From the cell containing the given text, extract its center point as (X, Y) coordinate. 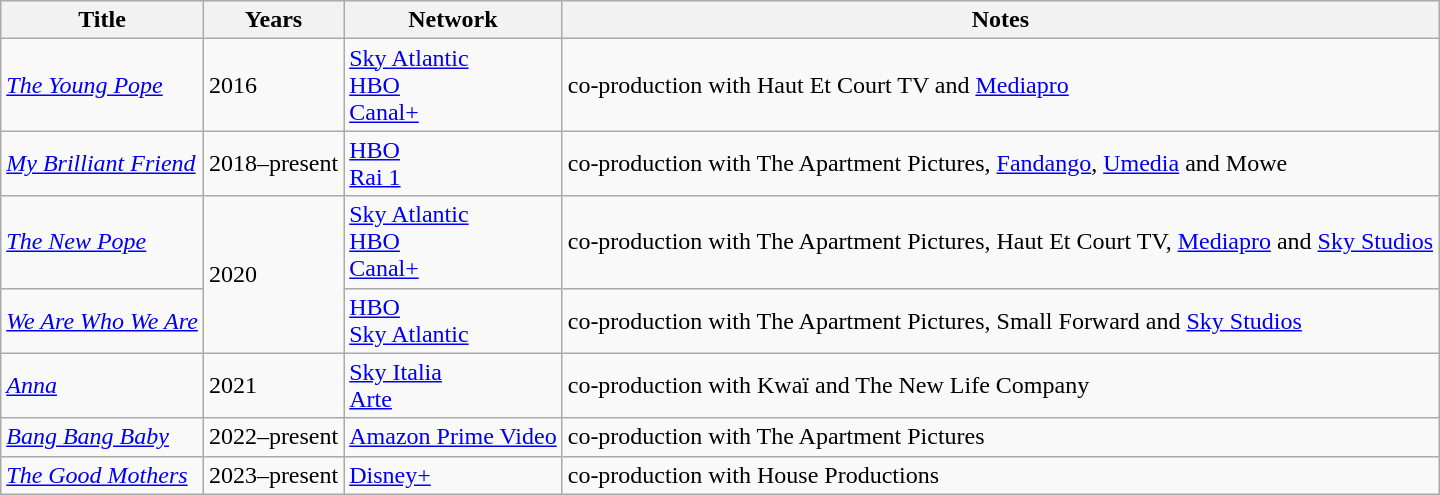
Amazon Prime Video (453, 437)
2020 (273, 274)
We Are Who We Are (102, 320)
2022–present (273, 437)
2016 (273, 85)
Disney+ (453, 475)
The Good Mothers (102, 475)
HBORai 1 (453, 164)
co-production with The Apartment Pictures, Small Forward and Sky Studios (1000, 320)
My Brilliant Friend (102, 164)
co-production with House Productions (1000, 475)
co-production with The Apartment Pictures (1000, 437)
Sky ItaliaArte (453, 386)
2023–present (273, 475)
Anna (102, 386)
Network (453, 20)
2018–present (273, 164)
co-production with The Apartment Pictures, Fandango, Umedia and Mowe (1000, 164)
The New Pope (102, 242)
co-production with Kwaï and The New Life Company (1000, 386)
The Young Pope (102, 85)
Years (273, 20)
Title (102, 20)
co-production with Haut Et Court TV and Mediapro (1000, 85)
co-production with The Apartment Pictures, Haut Et Court TV, Mediapro and Sky Studios (1000, 242)
Notes (1000, 20)
HBOSky Atlantic (453, 320)
2021 (273, 386)
Bang Bang Baby (102, 437)
